Pinpoint the cell where the given text exists, returning its (x, y) midpoint coordinate. 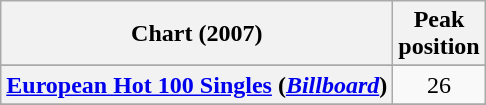
Peakposition (439, 34)
Chart (2007) (197, 34)
European Hot 100 Singles (Billboard) (197, 85)
26 (439, 85)
